Detect which cell encompasses the target text, then output its (x, y) center coordinate. 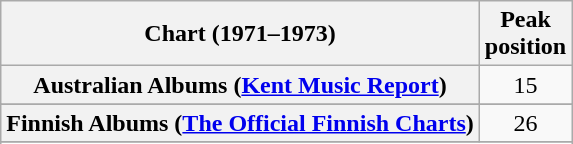
Australian Albums (Kent Music Report) (240, 85)
Finnish Albums (The Official Finnish Charts) (240, 123)
Chart (1971–1973) (240, 34)
26 (525, 123)
15 (525, 85)
Peakposition (525, 34)
